Pinpoint the cell where the given text exists, returning its (X, Y) midpoint coordinate. 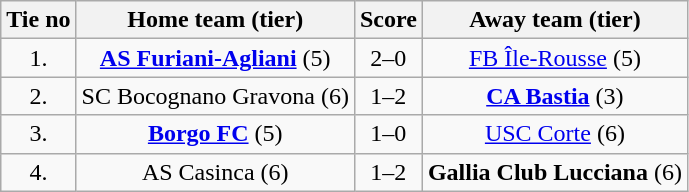
Borgo FC (5) (215, 134)
1. (38, 58)
Score (388, 20)
CA Bastia (3) (554, 96)
2. (38, 96)
AS Casinca (6) (215, 172)
4. (38, 172)
SC Bocognano Gravona (6) (215, 96)
Tie no (38, 20)
1–0 (388, 134)
USC Corte (6) (554, 134)
2–0 (388, 58)
Home team (tier) (215, 20)
Gallia Club Lucciana (6) (554, 172)
FB Île-Rousse (5) (554, 58)
AS Furiani-Agliani (5) (215, 58)
Away team (tier) (554, 20)
3. (38, 134)
